Search for the cell housing the specified text and yield its (x, y) center coordinate. 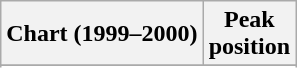
Peak position (249, 34)
Chart (1999–2000) (102, 34)
